Output the [x, y] coordinate of the center of the cell containing the given text.  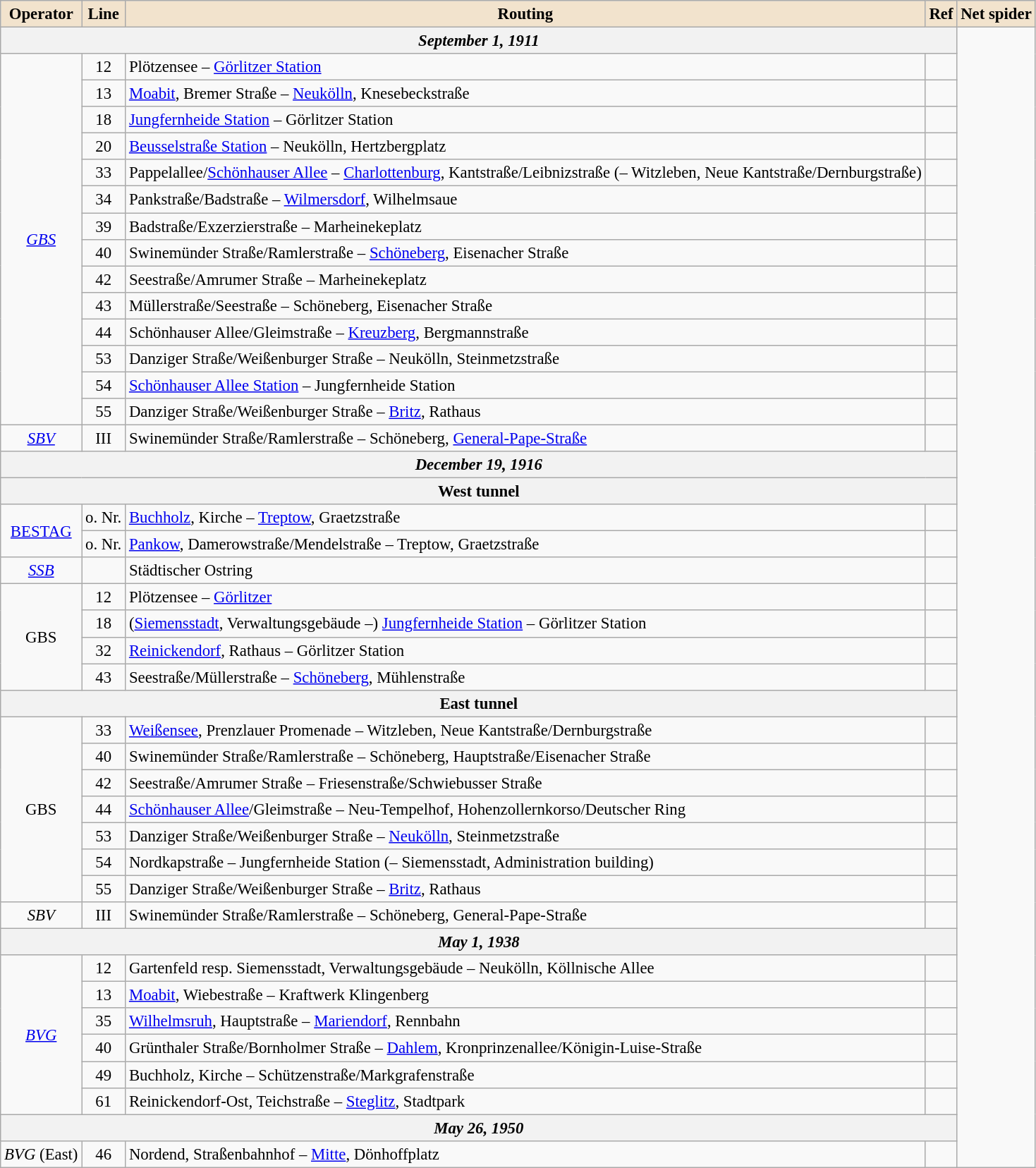
39 [104, 226]
Swinemünder Straße/Ramlerstraße – Schöneberg, Hauptstraße/Eisenacher Straße [525, 757]
35 [104, 1022]
Seestraße/Amrumer Straße – Marheinekeplatz [525, 279]
May 1, 1938 [479, 942]
Wilhelmsruh, Hauptstraße – Mariendorf, Rennbahn [525, 1022]
Pankow, Damerowstraße/Mendelstraße – Treptow, Graetzstraße [525, 545]
Gartenfeld resp. Siemensstadt, Verwaltungsgebäude – Neukölln, Köllnische Allee [525, 968]
Städtischer Ostring [525, 571]
West tunnel [479, 492]
(Siemensstadt, Verwaltungsgebäude –) Jungfernheide Station – Görlitzer Station [525, 624]
Nordkapstraße – Jungfernheide Station (– Siemensstadt, Administration building) [525, 863]
December 19, 1916 [479, 465]
Line [104, 14]
Jungfernheide Station – Görlitzer Station [525, 120]
BVG [41, 1035]
Plötzensee – Görlitzer [525, 597]
49 [104, 1075]
Weißensee, Prenzlauer Promenade – Witzleben, Neue Kantstraße/Dernburgstraße [525, 730]
Reinickendorf-Ost, Teichstraße – Steglitz, Stadtpark [525, 1101]
Badstraße/Exzerzierstraße – Marheinekeplatz [525, 226]
61 [104, 1101]
Schönhauser Allee/Gleimstraße – Neu-Tempelhof, Hohenzollernkorso/Deutscher Ring [525, 810]
September 1, 1911 [479, 41]
Nordend, Straßenbahnhof – Mitte, Dönhoffplatz [525, 1154]
Operator [41, 14]
Beusselstraße Station – Neukölln, Hertzbergplatz [525, 147]
Schönhauser Allee/Gleimstraße – Kreuzberg, Bergmannstraße [525, 332]
Plötzensee – Görlitzer Station [525, 67]
Routing [525, 14]
Pankstraße/Badstraße – Wilmersdorf, Wilhelmsaue [525, 200]
34 [104, 200]
32 [104, 650]
Seestraße/Amrumer Straße – Friesenstraße/Schwiebusser Straße [525, 783]
46 [104, 1154]
Net spider [996, 14]
May 26, 1950 [479, 1128]
Ref [941, 14]
Reinickendorf, Rathaus – Görlitzer Station [525, 650]
Müllerstraße/Seestraße – Schöneberg, Eisenacher Straße [525, 305]
Seestraße/Müllerstraße – Schöneberg, Mühlenstraße [525, 677]
Moabit, Bremer Straße – Neukölln, Knesebeckstraße [525, 94]
Swinemünder Straße/Ramlerstraße – Schöneberg, Eisenacher Straße [525, 253]
SSB [41, 571]
Buchholz, Kirche – Schützenstraße/Markgrafenstraße [525, 1075]
Schönhauser Allee Station – Jungfernheide Station [525, 385]
East tunnel [479, 703]
BESTAG [41, 530]
Moabit, Wiebestraße – Kraftwerk Klingenberg [525, 995]
Buchholz, Kirche – Treptow, Graetzstraße [525, 518]
20 [104, 147]
Grünthaler Straße/Bornholmer Straße – Dahlem, Kronprinzenallee/Königin-Luise-Straße [525, 1048]
BVG (East) [41, 1154]
Pappelallee/Schönhauser Allee – Charlottenburg, Kantstraße/Leibnizstraße (– Witzleben, Neue Kantstraße/Dernburgstraße) [525, 173]
